Detect which cell encompasses the target text, then output its [X, Y] center coordinate. 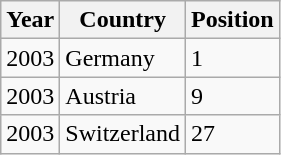
1 [233, 58]
Country [123, 20]
Switzerland [123, 134]
Austria [123, 96]
Germany [123, 58]
9 [233, 96]
Year [30, 20]
27 [233, 134]
Position [233, 20]
